Return [X, Y] of the center of cell containing provided text 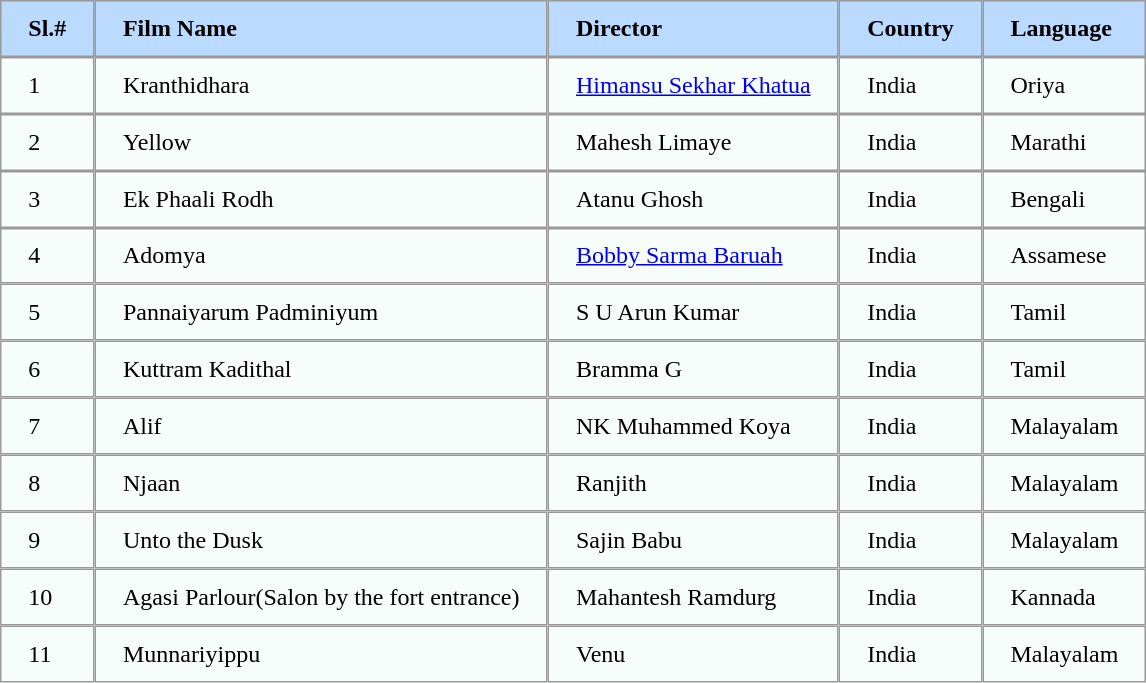
Unto the Dusk [322, 540]
2 [48, 142]
Ranjith [694, 482]
Kuttram Kadithal [322, 370]
Film Name [322, 28]
Himansu Sekhar Khatua [694, 86]
Bobby Sarma Baruah [694, 256]
Bramma G [694, 370]
6 [48, 370]
Mahesh Limaye [694, 142]
Pannaiyarum Padminiyum [322, 312]
8 [48, 482]
S U Arun Kumar [694, 312]
Agasi Parlour(Salon by the fort entrance) [322, 596]
Director [694, 28]
Country [910, 28]
Alif [322, 426]
3 [48, 198]
Kranthidhara [322, 86]
Mahantesh Ramdurg [694, 596]
1 [48, 86]
9 [48, 540]
5 [48, 312]
Yellow [322, 142]
Sajin Babu [694, 540]
7 [48, 426]
Munnariyippu [322, 654]
4 [48, 256]
10 [48, 596]
Atanu Ghosh [694, 198]
Sl.# [48, 28]
NK Muhammed Koya [694, 426]
Adomya [322, 256]
11 [48, 654]
Njaan [322, 482]
Venu [694, 654]
Ek Phaali Rodh [322, 198]
